Scan for the cell matching the given text and deliver its (x, y) coordinate at center. 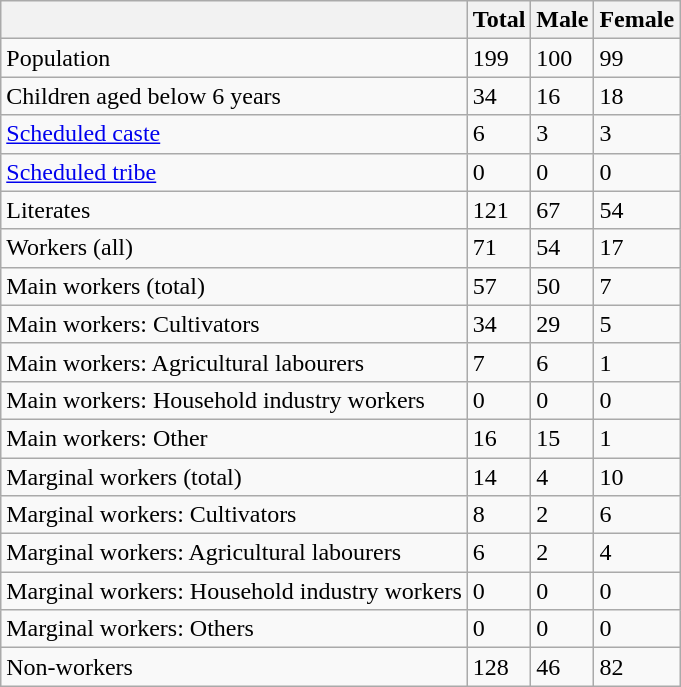
Marginal workers: Others (234, 629)
Male (562, 20)
10 (637, 477)
Main workers: Household industry workers (234, 400)
Total (499, 20)
Main workers (total) (234, 286)
Marginal workers: Household industry workers (234, 591)
Scheduled caste (234, 134)
Literates (234, 210)
5 (637, 324)
Marginal workers: Agricultural labourers (234, 553)
Main workers: Cultivators (234, 324)
Population (234, 58)
18 (637, 96)
57 (499, 286)
Main workers: Other (234, 438)
15 (562, 438)
Scheduled tribe (234, 172)
17 (637, 248)
Non-workers (234, 667)
46 (562, 667)
14 (499, 477)
199 (499, 58)
Workers (all) (234, 248)
8 (499, 515)
121 (499, 210)
Main workers: Agricultural labourers (234, 362)
71 (499, 248)
Marginal workers (total) (234, 477)
29 (562, 324)
99 (637, 58)
128 (499, 667)
100 (562, 58)
Children aged below 6 years (234, 96)
Marginal workers: Cultivators (234, 515)
67 (562, 210)
82 (637, 667)
Female (637, 20)
50 (562, 286)
